Return the (X, Y) coordinate for the center point of the cell that contains the specified text.  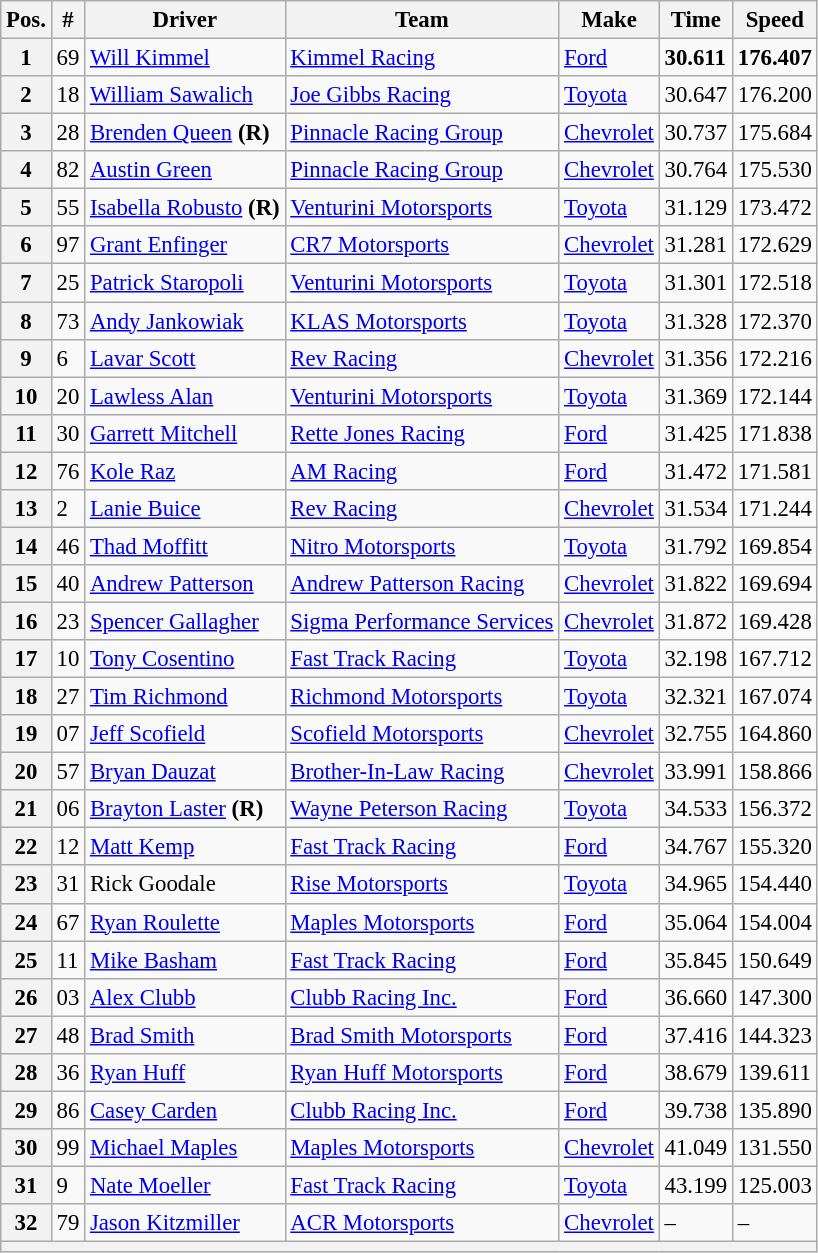
Andrew Patterson Racing (422, 584)
82 (68, 170)
# (68, 20)
06 (68, 809)
31.328 (696, 321)
CR7 Motorsports (422, 245)
13 (26, 509)
AM Racing (422, 471)
Tony Cosentino (185, 659)
167.712 (774, 659)
43.199 (696, 1185)
139.611 (774, 1073)
Speed (774, 20)
Casey Carden (185, 1110)
31.425 (696, 433)
Scofield Motorsports (422, 734)
Joe Gibbs Racing (422, 95)
Wayne Peterson Racing (422, 809)
Matt Kemp (185, 847)
172.216 (774, 358)
8 (26, 321)
3 (26, 133)
32.198 (696, 659)
156.372 (774, 809)
155.320 (774, 847)
Sigma Performance Services (422, 621)
Rise Motorsports (422, 885)
1 (26, 58)
30.737 (696, 133)
30.764 (696, 170)
147.300 (774, 997)
176.407 (774, 58)
22 (26, 847)
4 (26, 170)
36 (68, 1073)
36.660 (696, 997)
5 (26, 208)
34.533 (696, 809)
Austin Green (185, 170)
169.428 (774, 621)
Ryan Roulette (185, 922)
34.767 (696, 847)
31.129 (696, 208)
46 (68, 546)
Jeff Scofield (185, 734)
Team (422, 20)
31.301 (696, 283)
34.965 (696, 885)
55 (68, 208)
32 (26, 1223)
Nitro Motorsports (422, 546)
Patrick Staropoli (185, 283)
Thad Moffitt (185, 546)
86 (68, 1110)
31.281 (696, 245)
Isabella Robusto (R) (185, 208)
Mike Basham (185, 960)
Nate Moeller (185, 1185)
35.845 (696, 960)
69 (68, 58)
Pos. (26, 20)
07 (68, 734)
Rick Goodale (185, 885)
Spencer Gallagher (185, 621)
Garrett Mitchell (185, 433)
Grant Enfinger (185, 245)
48 (68, 1035)
Alex Clubb (185, 997)
172.518 (774, 283)
Lavar Scott (185, 358)
15 (26, 584)
32.321 (696, 697)
21 (26, 809)
154.440 (774, 885)
Andy Jankowiak (185, 321)
131.550 (774, 1148)
30.611 (696, 58)
24 (26, 922)
Brother-In-Law Racing (422, 772)
Ryan Huff (185, 1073)
Richmond Motorsports (422, 697)
Time (696, 20)
167.074 (774, 697)
Andrew Patterson (185, 584)
14 (26, 546)
158.866 (774, 772)
03 (68, 997)
30.647 (696, 95)
Brad Smith Motorsports (422, 1035)
19 (26, 734)
171.581 (774, 471)
35.064 (696, 922)
125.003 (774, 1185)
William Sawalich (185, 95)
31.872 (696, 621)
Ryan Huff Motorsports (422, 1073)
97 (68, 245)
135.890 (774, 1110)
32.755 (696, 734)
17 (26, 659)
171.838 (774, 433)
169.694 (774, 584)
Kimmel Racing (422, 58)
76 (68, 471)
29 (26, 1110)
176.200 (774, 95)
Brayton Laster (R) (185, 809)
31.472 (696, 471)
Kole Raz (185, 471)
144.323 (774, 1035)
Lanie Buice (185, 509)
16 (26, 621)
164.860 (774, 734)
67 (68, 922)
38.679 (696, 1073)
79 (68, 1223)
154.004 (774, 922)
175.530 (774, 170)
31.356 (696, 358)
99 (68, 1148)
Will Kimmel (185, 58)
Make (609, 20)
39.738 (696, 1110)
ACR Motorsports (422, 1223)
172.629 (774, 245)
Brenden Queen (R) (185, 133)
Lawless Alan (185, 396)
Brad Smith (185, 1035)
Bryan Dauzat (185, 772)
73 (68, 321)
Michael Maples (185, 1148)
172.370 (774, 321)
150.649 (774, 960)
33.991 (696, 772)
172.144 (774, 396)
26 (26, 997)
Jason Kitzmiller (185, 1223)
Tim Richmond (185, 697)
57 (68, 772)
41.049 (696, 1148)
7 (26, 283)
31.534 (696, 509)
37.416 (696, 1035)
175.684 (774, 133)
173.472 (774, 208)
Driver (185, 20)
171.244 (774, 509)
31.822 (696, 584)
31.369 (696, 396)
169.854 (774, 546)
31.792 (696, 546)
40 (68, 584)
KLAS Motorsports (422, 321)
Rette Jones Racing (422, 433)
